Pinpoint the cell where the given text exists, returning its [x, y] midpoint coordinate. 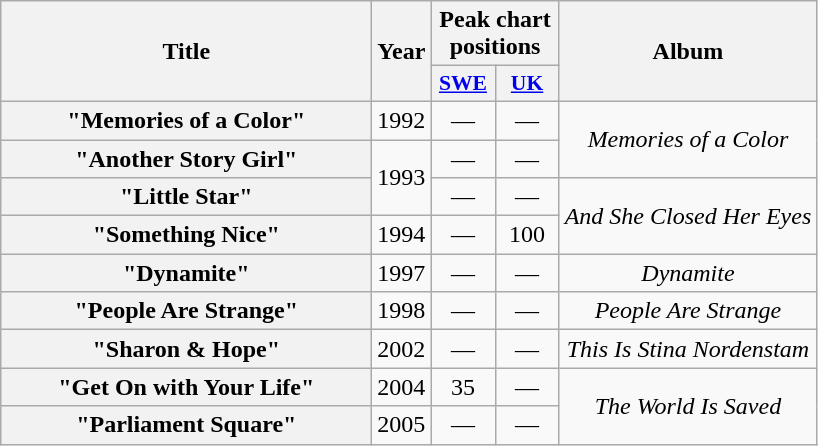
This Is Stina Nordenstam [688, 349]
Title [186, 52]
1994 [402, 235]
"Sharon & Hope" [186, 349]
"Memories of a Color" [186, 120]
And She Closed Her Eyes [688, 216]
UK [527, 84]
Memories of a Color [688, 139]
Year [402, 52]
"People Are Strange" [186, 311]
1993 [402, 178]
"Little Star" [186, 197]
"Get On with Your Life" [186, 387]
2002 [402, 349]
"Dynamite" [186, 273]
100 [527, 235]
2005 [402, 425]
SWE [463, 84]
People Are Strange [688, 311]
Dynamite [688, 273]
"Parliament Square" [186, 425]
Peak chart positions [495, 34]
"Something Nice" [186, 235]
1997 [402, 273]
Album [688, 52]
2004 [402, 387]
"Another Story Girl" [186, 159]
35 [463, 387]
1992 [402, 120]
The World Is Saved [688, 406]
1998 [402, 311]
